Scan for the cell matching the given text and deliver its [X, Y] coordinate at center. 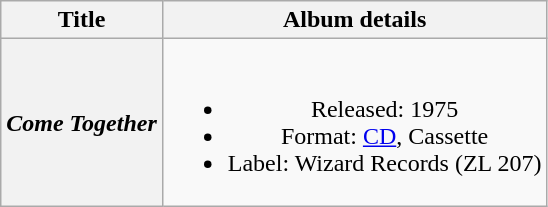
Released: 1975Format: CD, CassetteLabel: Wizard Records (ZL 207) [354, 122]
Album details [354, 20]
Come Together [82, 122]
Title [82, 20]
